Provide the (x, y) coordinate of the cell's center where the given text is located.  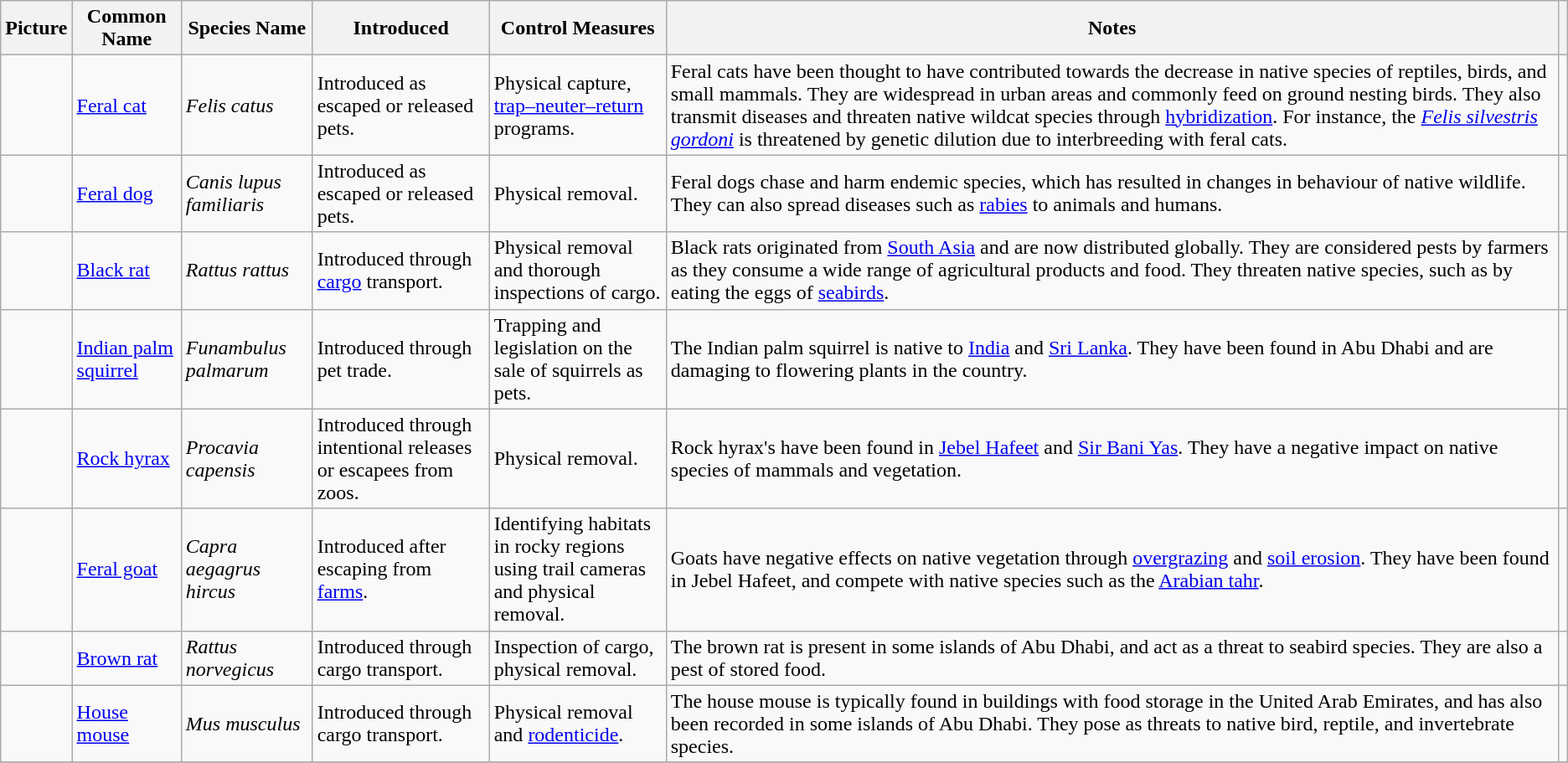
Rattus norvegicus (246, 658)
Physical capture, trap–neuter–return programs. (578, 106)
Feral dog (126, 193)
Control Measures (578, 28)
Physical removal and rodenticide. (578, 724)
House mouse (126, 724)
Canis lupus familiaris (246, 193)
Capra aegagrus hircus (246, 570)
Indian palm squirrel (126, 358)
Trapping and legislation on the sale of squirrels as pets. (578, 358)
Feral goat (126, 570)
Physical removal and thorough inspections of cargo. (578, 271)
Common Name (126, 28)
Felis catus (246, 106)
Picture (37, 28)
Species Name (246, 28)
Funambulus palmarum (246, 358)
The Indian palm squirrel is native to India and Sri Lanka. They have been found in Abu Dhabi and are damaging to flowering plants in the country. (1112, 358)
Black rat (126, 271)
Introduced through intentional releases or escapees from zoos. (400, 459)
The brown rat is present in some islands of Abu Dhabi, and act as a threat to seabird species. They are also a pest of stored food. (1112, 658)
Introduced after escaping from farms. (400, 570)
Inspection of cargo, physical removal. (578, 658)
Rock hyrax's have been found in Jebel Hafeet and Sir Bani Yas. They have a negative impact on native species of mammals and vegetation. (1112, 459)
Notes (1112, 28)
Rock hyrax (126, 459)
Mus musculus (246, 724)
Introduced (400, 28)
Brown rat (126, 658)
Introduced through pet trade. (400, 358)
Procavia capensis (246, 459)
Rattus rattus (246, 271)
Identifying habitats in rocky regions using trail cameras and physical removal. (578, 570)
Feral cat (126, 106)
